Detect which cell encompasses the target text, then output its (x, y) center coordinate. 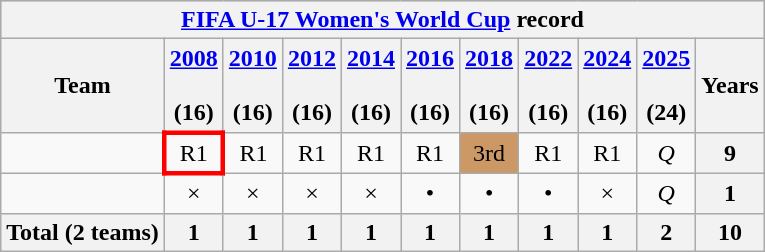
Total (2 teams) (83, 232)
2012(16) (312, 86)
2 (666, 232)
Team (83, 86)
Years (730, 86)
10 (730, 232)
2008(16) (194, 86)
2018(16) (490, 86)
2016(16) (430, 86)
9 (730, 152)
FIFA U-17 Women's World Cup record (382, 20)
2025(24) (666, 86)
2010(16) (252, 86)
3rd (490, 152)
2022(16) (548, 86)
2014(16) (370, 86)
2024(16) (608, 86)
